Find where the given text appears and provide that cell's center as [X, Y] coordinate. 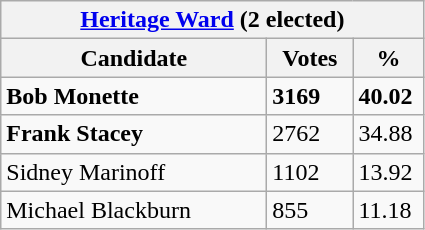
11.18 [388, 210]
Heritage Ward (2 elected) [212, 20]
2762 [310, 134]
Michael Blackburn [134, 210]
Frank Stacey [134, 134]
Sidney Marinoff [134, 172]
% [388, 58]
Bob Monette [134, 96]
13.92 [388, 172]
855 [310, 210]
1102 [310, 172]
40.02 [388, 96]
3169 [310, 96]
Candidate [134, 58]
Votes [310, 58]
34.88 [388, 134]
